Return the [x, y] coordinate for the center point of the cell that contains the specified text.  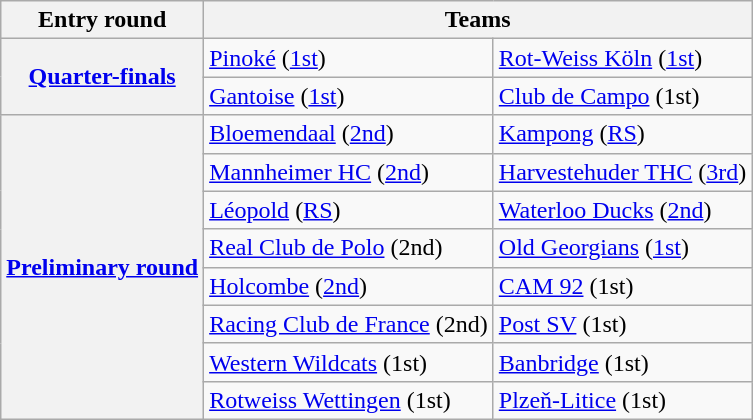
Banbridge (1st) [622, 362]
Preliminary round [102, 267]
Kampong (RS) [622, 134]
Post SV (1st) [622, 324]
Léopold (RS) [349, 210]
Racing Club de France (2nd) [349, 324]
Western Wildcats (1st) [349, 362]
Quarter-finals [102, 77]
Rotweiss Wettingen (1st) [349, 400]
Mannheimer HC (2nd) [349, 172]
Entry round [102, 20]
Pinoké (1st) [349, 58]
Bloemendaal (2nd) [349, 134]
Gantoise (1st) [349, 96]
Waterloo Ducks (2nd) [622, 210]
Plzeň-Litice (1st) [622, 400]
Teams [478, 20]
Old Georgians (1st) [622, 248]
Holcombe (2nd) [349, 286]
Rot-Weiss Köln (1st) [622, 58]
CAM 92 (1st) [622, 286]
Real Club de Polo (2nd) [349, 248]
Club de Campo (1st) [622, 96]
Harvestehuder THC (3rd) [622, 172]
